Search for the cell housing the specified text and yield its (X, Y) center coordinate. 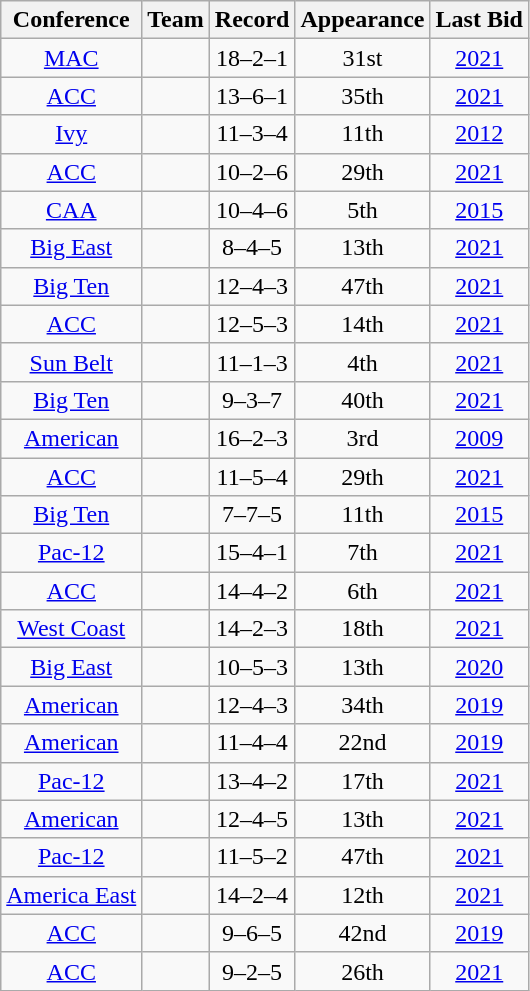
10–2–6 (252, 172)
Ivy (72, 134)
42nd (362, 933)
5th (362, 210)
22nd (362, 743)
14–4–2 (252, 591)
18–2–1 (252, 58)
Appearance (362, 20)
4th (362, 362)
Last Bid (479, 20)
18th (362, 629)
35th (362, 96)
6th (362, 591)
CAA (72, 210)
34th (362, 705)
31st (362, 58)
26th (362, 971)
11–5–4 (252, 477)
40th (362, 400)
2020 (479, 667)
11–1–3 (252, 362)
Conference (72, 20)
15–4–1 (252, 553)
America East (72, 895)
2009 (479, 438)
12th (362, 895)
Team (176, 20)
9–3–7 (252, 400)
11–5–2 (252, 857)
7th (362, 553)
9–6–5 (252, 933)
8–4–5 (252, 248)
9–2–5 (252, 971)
11–4–4 (252, 743)
14–2–3 (252, 629)
17th (362, 781)
14–2–4 (252, 895)
13–6–1 (252, 96)
12–5–3 (252, 324)
10–5–3 (252, 667)
16–2–3 (252, 438)
11–3–4 (252, 134)
West Coast (72, 629)
MAC (72, 58)
2012 (479, 134)
10–4–6 (252, 210)
14th (362, 324)
12–4–5 (252, 819)
Record (252, 20)
Sun Belt (72, 362)
7–7–5 (252, 515)
3rd (362, 438)
13–4–2 (252, 781)
